Determine the [x, y] coordinate at the center of the cell enclosing the given text.  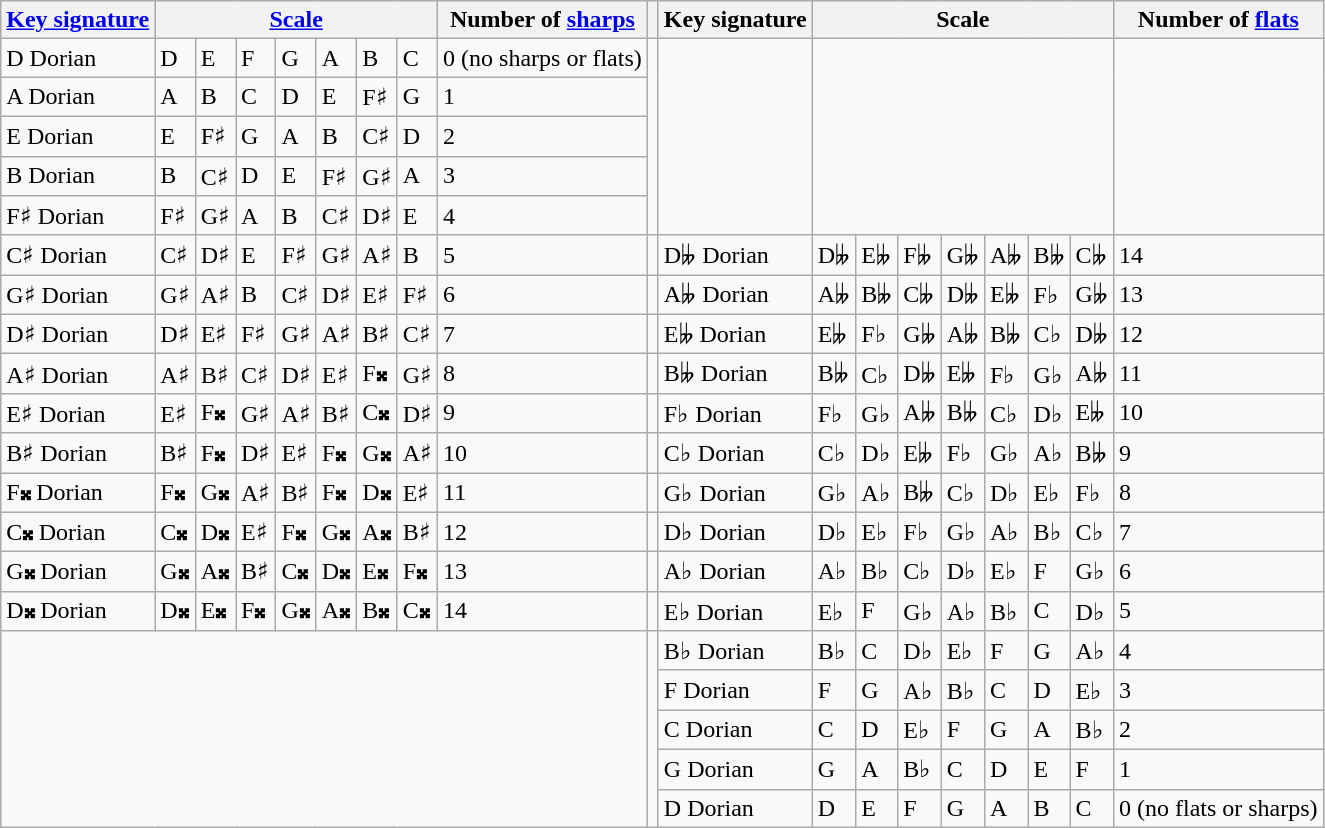
E𝄫 Dorian [735, 334]
D♭ Dorian [735, 532]
G Dorian [735, 769]
B𝄫 Dorian [735, 374]
0 (no flats or sharps) [1218, 808]
A𝄫 Dorian [735, 295]
E♭ Dorian [735, 611]
C♯ Dorian [78, 255]
B Dorian [78, 176]
A Dorian [78, 97]
C Dorian [735, 730]
F♯ Dorian [78, 216]
Number of flats [1218, 20]
G𝄪 Dorian [78, 572]
A♯ Dorian [78, 374]
G♯ Dorian [78, 295]
F𝄪 Dorian [78, 492]
E♯ Dorian [78, 413]
Number of sharps [543, 20]
0 (no sharps or flats) [543, 58]
E Dorian [78, 136]
F Dorian [735, 690]
B𝄪 [377, 611]
F♭ Dorian [735, 413]
D♯ Dorian [78, 334]
B♭ Dorian [735, 651]
F𝄫 [920, 255]
A♭ Dorian [735, 572]
B♯ Dorian [78, 453]
G♭ Dorian [735, 492]
C♭ Dorian [735, 453]
C𝄪 Dorian [78, 532]
D𝄪 Dorian [78, 611]
D𝄫 Dorian [735, 255]
